Pinpoint the cell where the given text exists, returning its (X, Y) midpoint coordinate. 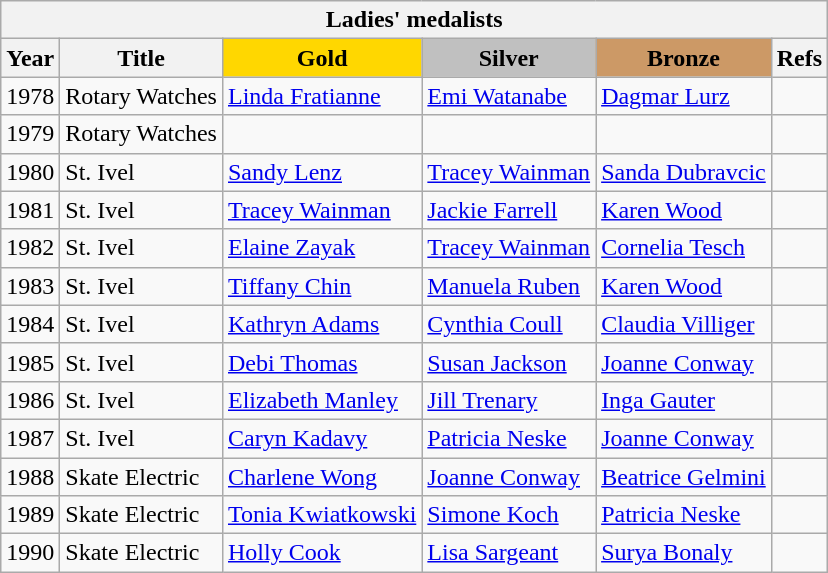
Cornelia Tesch (684, 248)
1979 (30, 134)
Silver (509, 58)
Debi Thomas (322, 362)
Surya Bonaly (684, 553)
Year (30, 58)
Susan Jackson (509, 362)
Title (142, 58)
1981 (30, 210)
Charlene Wong (322, 477)
Inga Gauter (684, 400)
Dagmar Lurz (684, 96)
1990 (30, 553)
1989 (30, 515)
Emi Watanabe (509, 96)
Elaine Zayak (322, 248)
Simone Koch (509, 515)
Refs (799, 58)
Tiffany Chin (322, 286)
Ladies' medalists (414, 20)
Jill Trenary (509, 400)
Sanda Dubravcic (684, 172)
Beatrice Gelmini (684, 477)
Claudia Villiger (684, 324)
Manuela Ruben (509, 286)
Lisa Sargeant (509, 553)
1985 (30, 362)
Kathryn Adams (322, 324)
1987 (30, 438)
1978 (30, 96)
1982 (30, 248)
Elizabeth Manley (322, 400)
1980 (30, 172)
Holly Cook (322, 553)
1983 (30, 286)
Cynthia Coull (509, 324)
Jackie Farrell (509, 210)
Tonia Kwiatkowski (322, 515)
1986 (30, 400)
Bronze (684, 58)
1988 (30, 477)
1984 (30, 324)
Caryn Kadavy (322, 438)
Gold (322, 58)
Linda Fratianne (322, 96)
Sandy Lenz (322, 172)
